Provide the (x, y) coordinate of the cell's center where the given text is located.  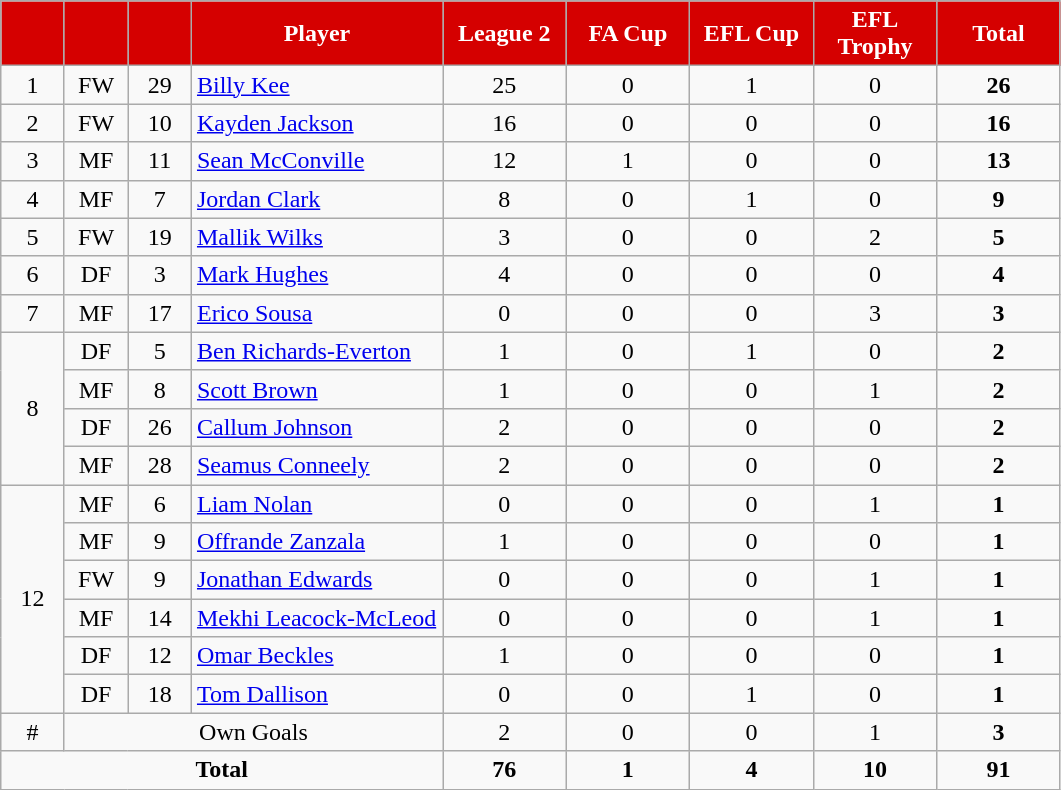
17 (160, 313)
Player (316, 34)
14 (160, 618)
League 2 (504, 34)
Mekhi Leacock-McLeod (316, 618)
FA Cup (628, 34)
76 (504, 770)
11 (160, 161)
EFL Trophy (875, 34)
Jonathan Edwards (316, 580)
Own Goals (253, 732)
Kayden Jackson (316, 123)
29 (160, 85)
Omar Beckles (316, 656)
91 (999, 770)
EFL Cup (752, 34)
25 (504, 85)
Scott Brown (316, 389)
Tom Dallison (316, 694)
Liam Nolan (316, 503)
18 (160, 694)
13 (999, 161)
19 (160, 237)
Erico Sousa (316, 313)
28 (160, 465)
Offrande Zanzala (316, 542)
Mark Hughes (316, 275)
Ben Richards-Everton (316, 351)
Billy Kee (316, 85)
Callum Johnson (316, 427)
Mallik Wilks (316, 237)
# (33, 732)
Jordan Clark (316, 199)
Sean McConville (316, 161)
Seamus Conneely (316, 465)
